Search for the cell housing the specified text and yield its [x, y] center coordinate. 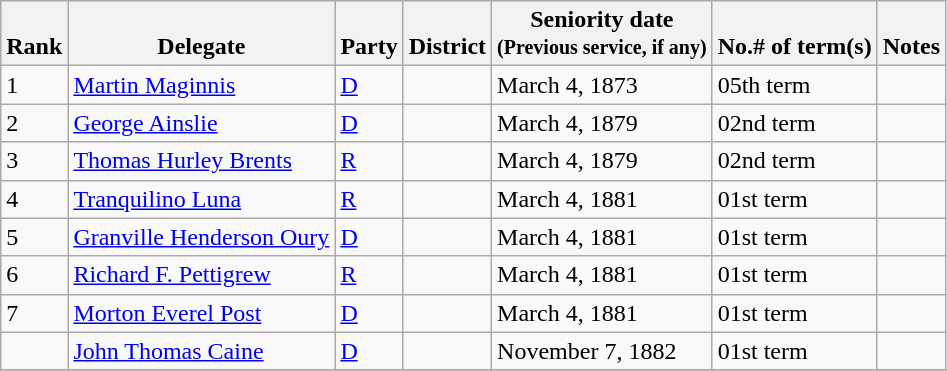
4 [34, 199]
05th term [794, 85]
Martin Maginnis [202, 85]
Granville Henderson Oury [202, 237]
1 [34, 85]
George Ainslie [202, 123]
District [447, 34]
Thomas Hurley Brents [202, 161]
Notes [911, 34]
Seniority date(Previous service, if any) [602, 34]
Morton Everel Post [202, 313]
Party [369, 34]
November 7, 1882 [602, 351]
5 [34, 237]
3 [34, 161]
Richard F. Pettigrew [202, 275]
Tranquilino Luna [202, 199]
6 [34, 275]
Rank [34, 34]
Delegate [202, 34]
2 [34, 123]
No.# of term(s) [794, 34]
March 4, 1873 [602, 85]
7 [34, 313]
John Thomas Caine [202, 351]
